Provide the (x, y) coordinate of the cell's center where the given text is located.  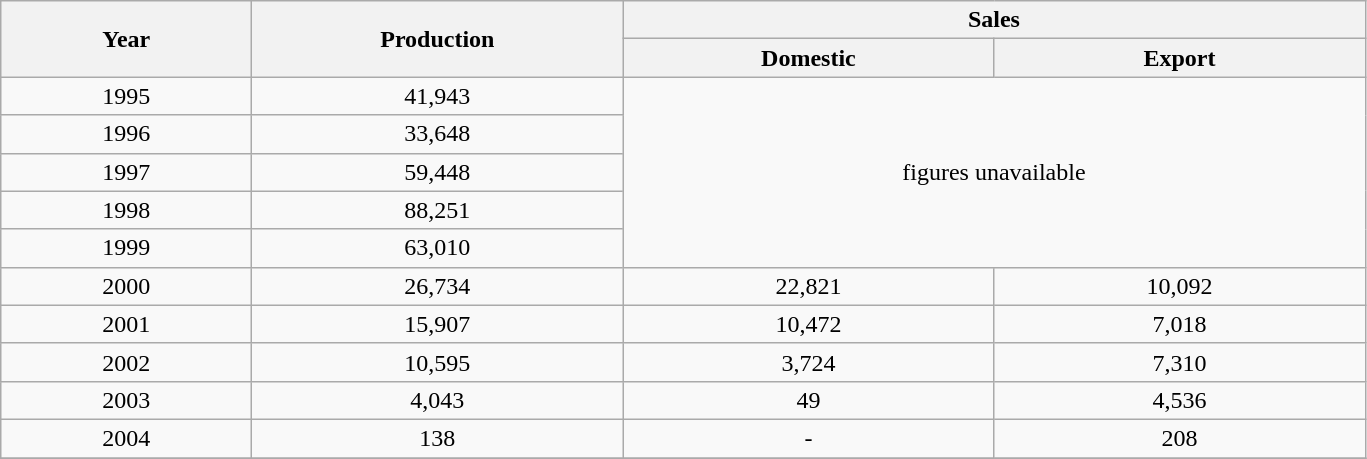
41,943 (438, 96)
1997 (126, 172)
- (808, 438)
2004 (126, 438)
59,448 (438, 172)
7,018 (1180, 324)
88,251 (438, 210)
2000 (126, 286)
22,821 (808, 286)
63,010 (438, 248)
Sales (994, 20)
1995 (126, 96)
2003 (126, 400)
10,472 (808, 324)
49 (808, 400)
2002 (126, 362)
33,648 (438, 134)
Production (438, 39)
figures unavailable (994, 172)
1999 (126, 248)
208 (1180, 438)
138 (438, 438)
3,724 (808, 362)
1998 (126, 210)
15,907 (438, 324)
4,043 (438, 400)
Year (126, 39)
Domestic (808, 58)
10,092 (1180, 286)
4,536 (1180, 400)
7,310 (1180, 362)
Export (1180, 58)
26,734 (438, 286)
10,595 (438, 362)
2001 (126, 324)
1996 (126, 134)
